Provide the (x, y) coordinate of the cell's center where the given text is located.  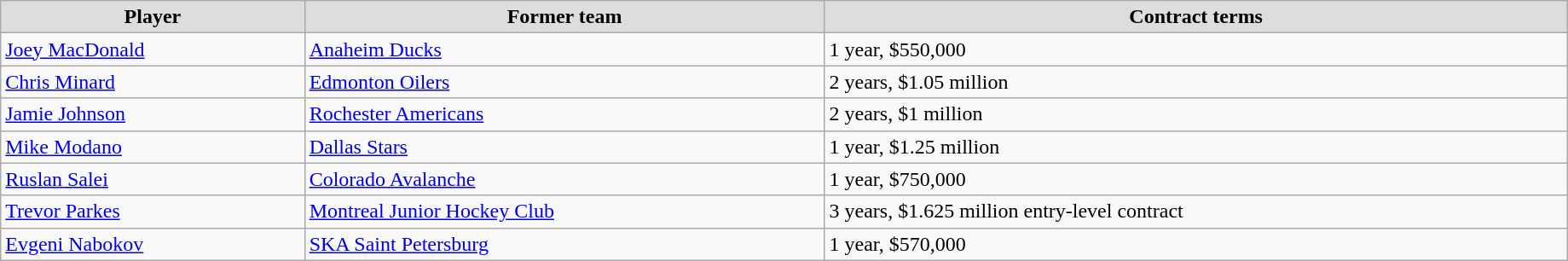
Player (153, 17)
Ruslan Salei (153, 179)
Trevor Parkes (153, 212)
Chris Minard (153, 82)
Evgeni Nabokov (153, 244)
2 years, $1.05 million (1195, 82)
Former team (564, 17)
1 year, $570,000 (1195, 244)
Colorado Avalanche (564, 179)
2 years, $1 million (1195, 114)
Joey MacDonald (153, 49)
Anaheim Ducks (564, 49)
1 year, $750,000 (1195, 179)
Jamie Johnson (153, 114)
1 year, $1.25 million (1195, 147)
1 year, $550,000 (1195, 49)
3 years, $1.625 million entry-level contract (1195, 212)
Montreal Junior Hockey Club (564, 212)
Edmonton Oilers (564, 82)
Dallas Stars (564, 147)
Mike Modano (153, 147)
Rochester Americans (564, 114)
Contract terms (1195, 17)
SKA Saint Petersburg (564, 244)
